For the text-containing cell, return its midpoint in [X, Y] coordinate format. 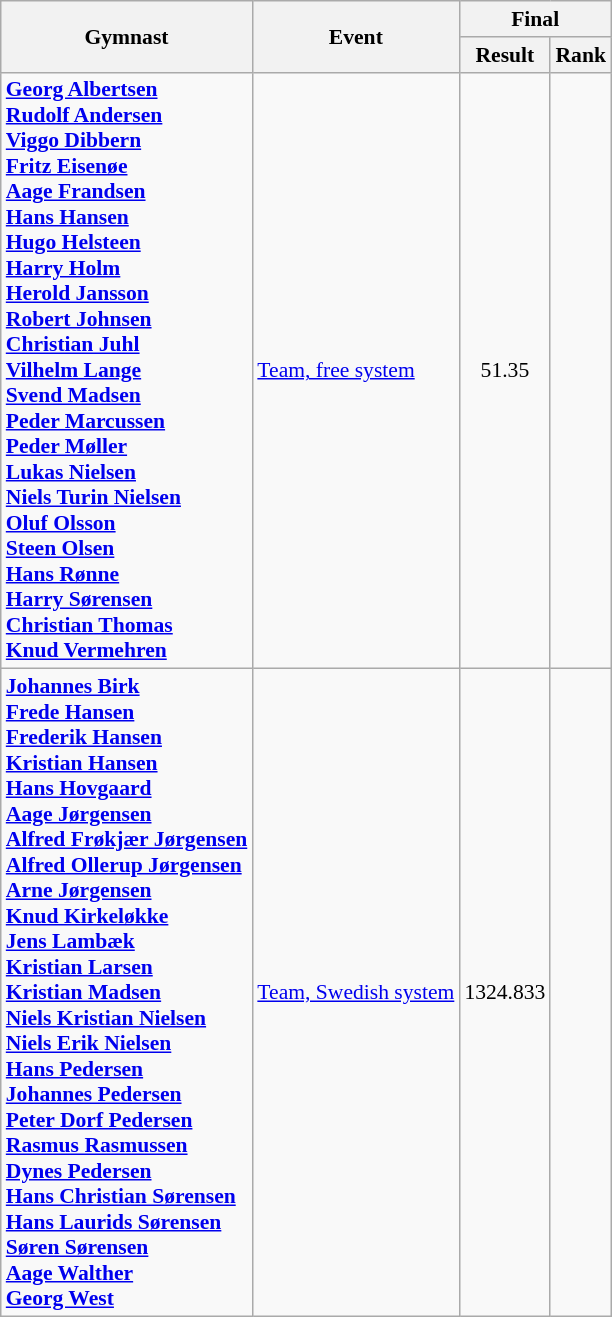
51.35 [504, 370]
Event [356, 36]
Team, Swedish system [356, 993]
Gymnast [127, 36]
Result [504, 55]
Final [535, 19]
Rank [580, 55]
Team, free system [356, 370]
1324.833 [504, 993]
